Locate the cell with the specified text and output its [x, y] center coordinate. 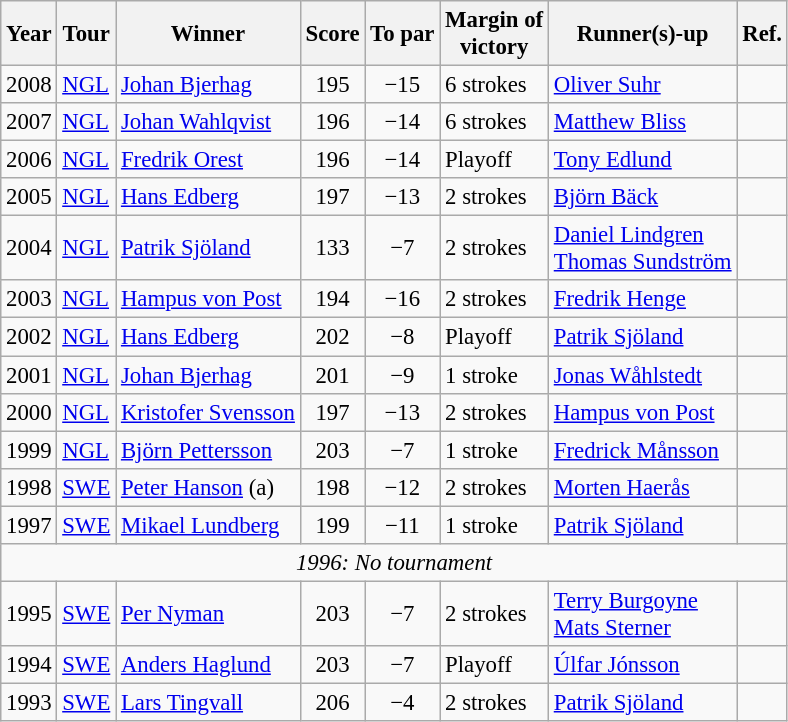
Margin ofvictory [494, 34]
Morten Haerås [642, 487]
Björn Pettersson [208, 450]
Jonas Wåhlstedt [642, 375]
194 [332, 299]
206 [332, 702]
Per Nyman [208, 614]
Year [29, 34]
133 [332, 248]
1995 [29, 614]
−8 [402, 337]
198 [332, 487]
2004 [29, 248]
2005 [29, 197]
1993 [29, 702]
Score [332, 34]
1999 [29, 450]
2002 [29, 337]
2001 [29, 375]
Runner(s)-up [642, 34]
2003 [29, 299]
Fredrik Henge [642, 299]
Johan Wahlqvist [208, 122]
Tony Edlund [642, 160]
Mikael Lundberg [208, 525]
2007 [29, 122]
To par [402, 34]
Björn Bäck [642, 197]
Fredrik Orest [208, 160]
199 [332, 525]
2008 [29, 85]
Anders Haglund [208, 665]
201 [332, 375]
Ref. [762, 34]
Matthew Bliss [642, 122]
195 [332, 85]
Peter Hanson (a) [208, 487]
Winner [208, 34]
Daniel Lindgren Thomas Sundström [642, 248]
202 [332, 337]
1997 [29, 525]
Oliver Suhr [642, 85]
1998 [29, 487]
−11 [402, 525]
1994 [29, 665]
Lars Tingvall [208, 702]
Tour [86, 34]
Úlfar Jónsson [642, 665]
−9 [402, 375]
2006 [29, 160]
Fredrick Månsson [642, 450]
1996: No tournament [394, 563]
2000 [29, 412]
Kristofer Svensson [208, 412]
−15 [402, 85]
Terry Burgoyne Mats Sterner [642, 614]
−4 [402, 702]
−16 [402, 299]
−12 [402, 487]
